Capture the cell that displays the provided text and extract its [X, Y] central coordinate. 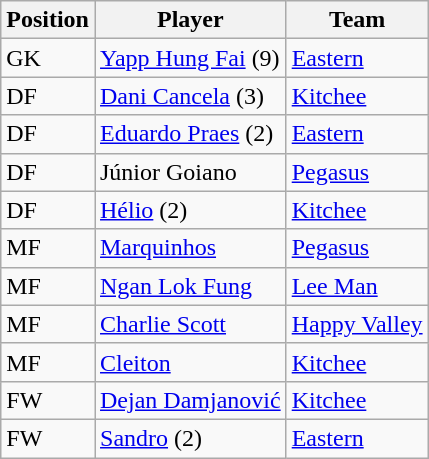
Júnior Goiano [190, 172]
Player [190, 20]
Sandro (2) [190, 438]
Yapp Hung Fai (9) [190, 58]
Ngan Lok Fung [190, 286]
GK [48, 58]
Position [48, 20]
Dejan Damjanović [190, 400]
Hélio (2) [190, 210]
Lee Man [357, 286]
Happy Valley [357, 324]
Dani Cancela (3) [190, 96]
Cleiton [190, 362]
Marquinhos [190, 248]
Charlie Scott [190, 324]
Team [357, 20]
Eduardo Praes (2) [190, 134]
